Detect which cell encompasses the target text, then output its [x, y] center coordinate. 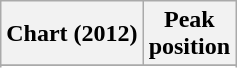
Peakposition [189, 34]
Chart (2012) [72, 34]
